Find where the given text appears and provide that cell's center as [x, y] coordinate. 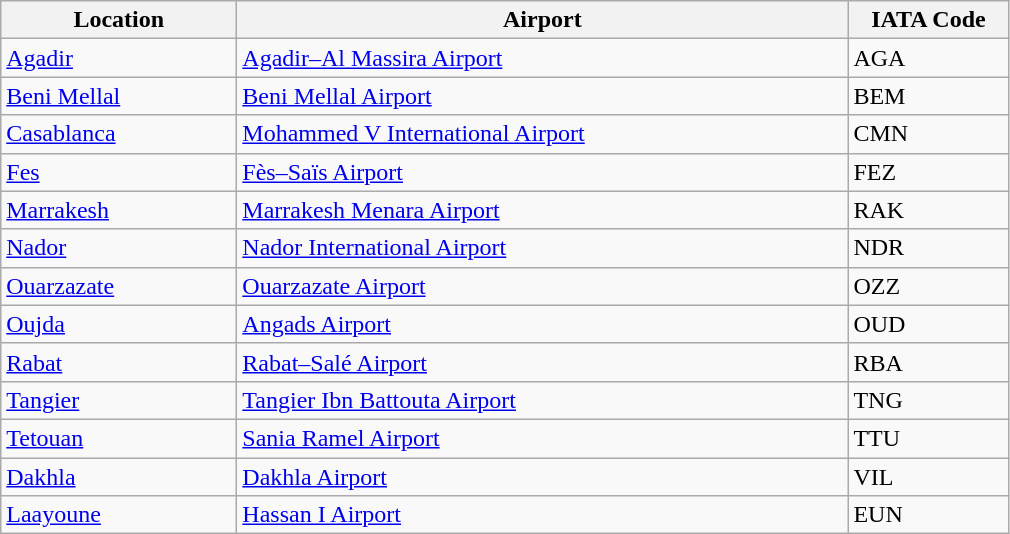
Fes [119, 172]
EUN [928, 515]
AGA [928, 58]
Tetouan [119, 438]
Tangier Ibn Battouta Airport [542, 400]
OZZ [928, 286]
Agadir [119, 58]
Nador International Airport [542, 248]
TTU [928, 438]
Agadir–Al Massira Airport [542, 58]
Dakhla Airport [542, 477]
CMN [928, 134]
FEZ [928, 172]
Casablanca [119, 134]
RBA [928, 362]
NDR [928, 248]
Tangier [119, 400]
Fès–Saïs Airport [542, 172]
Rabat–Salé Airport [542, 362]
Dakhla [119, 477]
IATA Code [928, 20]
Airport [542, 20]
Marrakesh [119, 210]
Beni Mellal Airport [542, 96]
Oujda [119, 324]
Location [119, 20]
Sania Ramel Airport [542, 438]
TNG [928, 400]
Marrakesh Menara Airport [542, 210]
OUD [928, 324]
Angads Airport [542, 324]
Hassan I Airport [542, 515]
Rabat [119, 362]
Mohammed V International Airport [542, 134]
Ouarzazate [119, 286]
RAK [928, 210]
VIL [928, 477]
BEM [928, 96]
Ouarzazate Airport [542, 286]
Beni Mellal [119, 96]
Laayoune [119, 515]
Nador [119, 248]
